For the text-containing cell, return its midpoint in [X, Y] coordinate format. 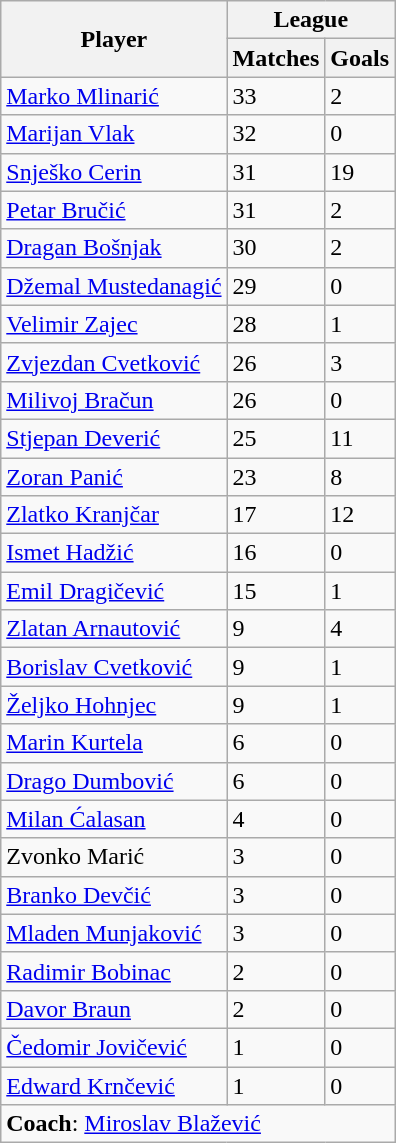
Marijan Vlak [114, 134]
Zlatko Kranjčar [114, 515]
Stjepan Deverić [114, 438]
Zoran Panić [114, 477]
Coach: Miroslav Blažević [198, 1124]
29 [276, 286]
Player [114, 39]
Davor Braun [114, 1009]
Matches [276, 58]
12 [360, 515]
16 [276, 553]
Petar Bručić [114, 210]
Željko Hohnjec [114, 705]
19 [360, 172]
Branko Devčić [114, 895]
28 [276, 324]
Snješko Cerin [114, 172]
League [310, 20]
30 [276, 248]
Velimir Zajec [114, 324]
Zlatan Arnautović [114, 629]
Goals [360, 58]
Radimir Bobinac [114, 971]
Ismet Hadžić [114, 553]
Edward Krnčević [114, 1085]
Marin Kurtela [114, 743]
Borislav Cvetković [114, 667]
Dragan Bošnjak [114, 248]
Zvonko Marić [114, 857]
Emil Dragičević [114, 591]
Milan Ćalasan [114, 819]
Čedomir Jovičević [114, 1047]
Milivoj Bračun [114, 400]
Džemal Mustedanagić [114, 286]
Drago Dumbović [114, 781]
Mladen Munjaković [114, 933]
15 [276, 591]
32 [276, 134]
33 [276, 96]
Zvjezdan Cvetković [114, 362]
23 [276, 477]
25 [276, 438]
Marko Mlinarić [114, 96]
8 [360, 477]
17 [276, 515]
11 [360, 438]
